Return [X, Y] of the center of cell containing provided text 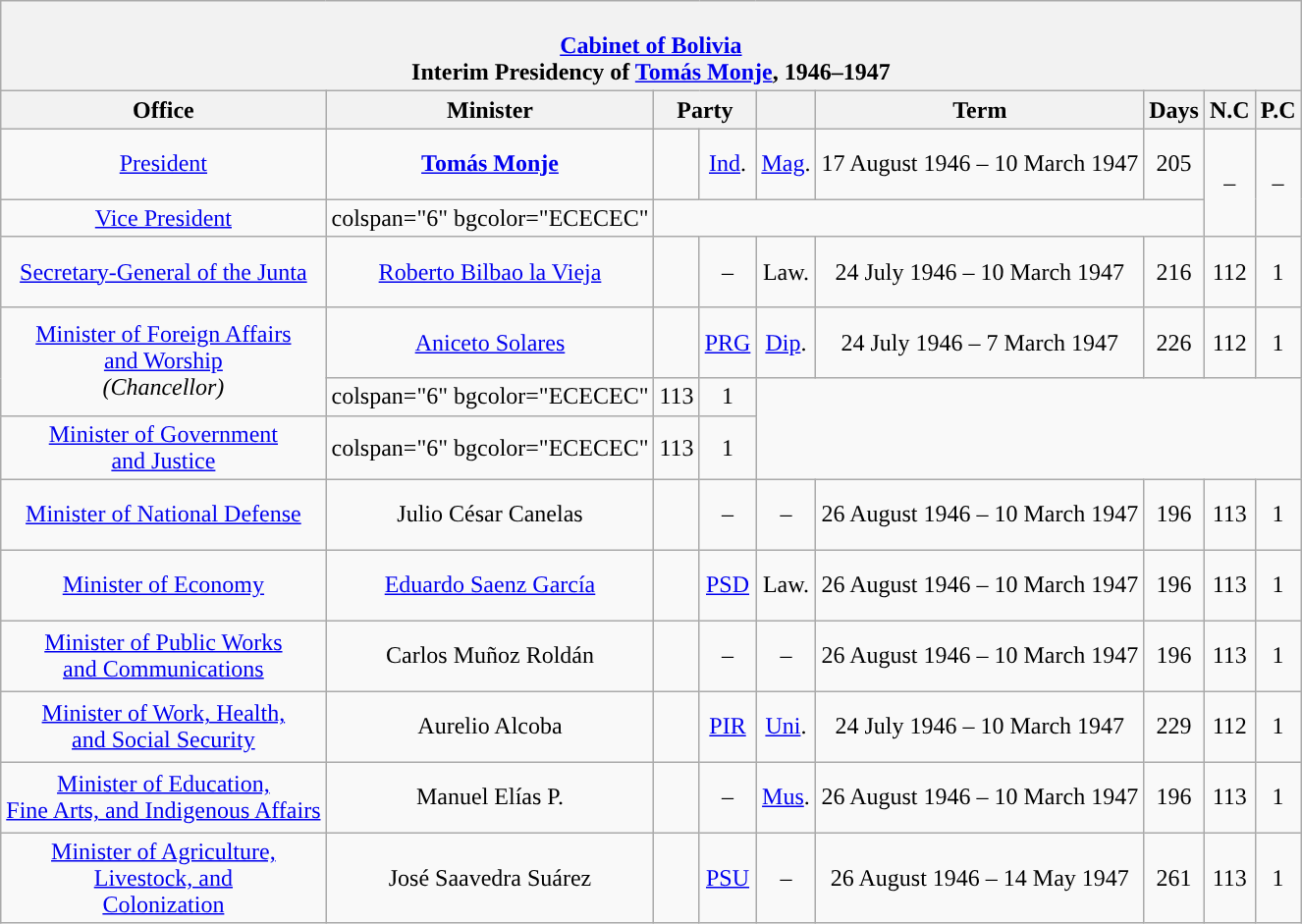
Mus. [786, 797]
24 July 1946 – 7 March 1947 [980, 343]
PSD [728, 585]
P.C [1278, 110]
Eduardo Saenz García [490, 585]
Mag. [786, 164]
Carlos Muñoz Roldán [490, 656]
Cabinet of BoliviaInterim Presidency of Tomás Monje, 1946–1947 [651, 46]
President [163, 164]
PRG [728, 343]
Minister of Education,Fine Arts, and Indigenous Affairs [163, 797]
Minister of Work, Health,and Social Security [163, 727]
205 [1174, 164]
216 [1174, 272]
Minister of Agriculture,Livestock, andColonization [163, 878]
Aniceto Solares [490, 343]
Minister [490, 110]
Tomás Monje [490, 164]
Days [1174, 110]
Roberto Bilbao la Vieja [490, 272]
Julio César Canelas [490, 515]
Minister of Foreign Affairsand Worship(Chancellor) [163, 361]
PSU [728, 878]
26 August 1946 – 14 May 1947 [980, 878]
261 [1174, 878]
PIR [728, 727]
229 [1174, 727]
Manuel Elías P. [490, 797]
Uni. [786, 727]
226 [1174, 343]
Office [163, 110]
N.C [1229, 110]
Secretary-General of the Junta [163, 272]
Aurelio Alcoba [490, 727]
Minister of Economy [163, 585]
Minister of Public Worksand Communications [163, 656]
Term [980, 110]
17 August 1946 – 10 March 1947 [980, 164]
Ind. [728, 164]
Minister of Governmentand Justice [163, 448]
José Saavedra Suárez [490, 878]
Vice President [163, 218]
Dip. [786, 343]
Party [705, 110]
Minister of National Defense [163, 515]
